For the text-containing cell, return its midpoint in [X, Y] coordinate format. 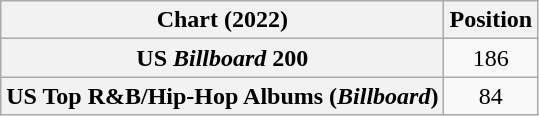
186 [491, 58]
84 [491, 96]
US Billboard 200 [222, 58]
Position [491, 20]
US Top R&B/Hip-Hop Albums (Billboard) [222, 96]
Chart (2022) [222, 20]
